Return the [X, Y] coordinate for the center point of the cell that contains the specified text.  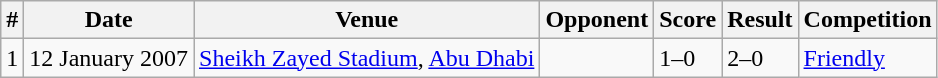
Date [109, 20]
1 [12, 58]
12 January 2007 [109, 58]
Friendly [868, 58]
Venue [367, 20]
Sheikh Zayed Stadium, Abu Dhabi [367, 58]
Opponent [597, 20]
Result [760, 20]
# [12, 20]
Competition [868, 20]
1–0 [688, 58]
Score [688, 20]
2–0 [760, 58]
